From the cell containing the given text, extract its center point as [x, y] coordinate. 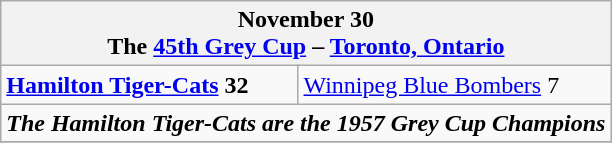
The Hamilton Tiger-Cats are the 1957 Grey Cup Champions [306, 123]
Hamilton Tiger-Cats 32 [150, 85]
Winnipeg Blue Bombers 7 [454, 85]
November 30The 45th Grey Cup – Toronto, Ontario [306, 34]
